Find where the given text appears and provide that cell's center as (x, y) coordinate. 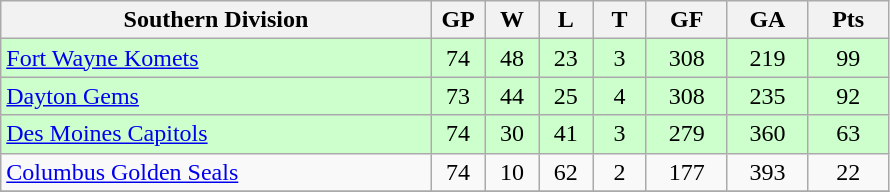
92 (848, 96)
10 (512, 172)
GA (768, 20)
Southern Division (216, 20)
4 (620, 96)
393 (768, 172)
99 (848, 58)
177 (686, 172)
25 (566, 96)
279 (686, 134)
235 (768, 96)
W (512, 20)
219 (768, 58)
30 (512, 134)
41 (566, 134)
73 (458, 96)
Fort Wayne Komets (216, 58)
Pts (848, 20)
44 (512, 96)
2 (620, 172)
Columbus Golden Seals (216, 172)
360 (768, 134)
62 (566, 172)
22 (848, 172)
Dayton Gems (216, 96)
63 (848, 134)
Des Moines Capitols (216, 134)
GF (686, 20)
L (566, 20)
T (620, 20)
GP (458, 20)
23 (566, 58)
48 (512, 58)
